Locate the cell with the specified text and output its (x, y) center coordinate. 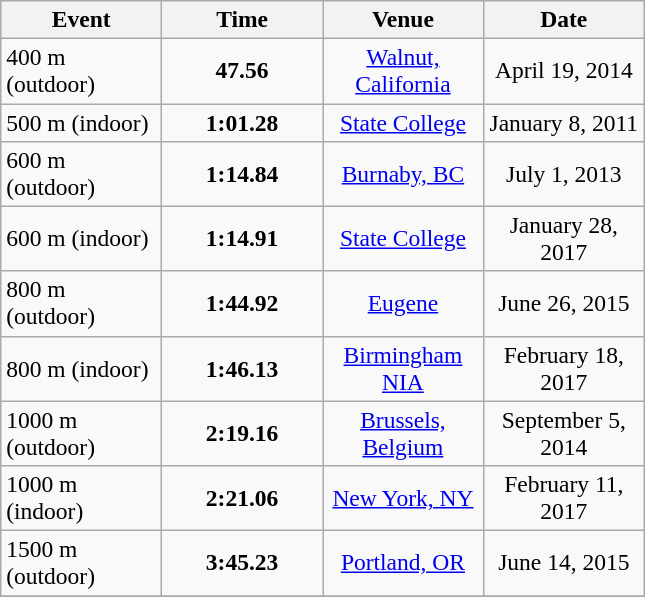
3:45.23 (242, 562)
January 28, 2017 (564, 238)
Eugene (402, 304)
Time (242, 19)
Birmingham NIA (402, 368)
1:44.92 (242, 304)
July 1, 2013 (564, 174)
1:46.13 (242, 368)
September 5, 2014 (564, 434)
Walnut, California (402, 70)
Portland, OR (402, 562)
1000 m (outdoor) (82, 434)
January 8, 2011 (564, 122)
47.56 (242, 70)
February 11, 2017 (564, 498)
1:14.91 (242, 238)
Date (564, 19)
Brussels, Belgium (402, 434)
600 m (outdoor) (82, 174)
1:14.84 (242, 174)
New York, NY (402, 498)
Venue (402, 19)
2:21.06 (242, 498)
400 m (outdoor) (82, 70)
800 m (outdoor) (82, 304)
June 14, 2015 (564, 562)
500 m (indoor) (82, 122)
June 26, 2015 (564, 304)
1:01.28 (242, 122)
1500 m (outdoor) (82, 562)
February 18, 2017 (564, 368)
600 m (indoor) (82, 238)
April 19, 2014 (564, 70)
1000 m (indoor) (82, 498)
Event (82, 19)
2:19.16 (242, 434)
Burnaby, BC (402, 174)
800 m (indoor) (82, 368)
